From the cell containing the given text, extract its center point as [x, y] coordinate. 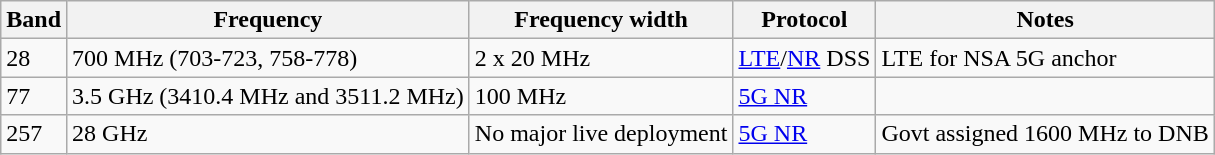
Frequency width [601, 20]
LTE for NSA 5G anchor [1045, 58]
2 x 20 MHz [601, 58]
LTE/NR DSS [804, 58]
100 MHz [601, 96]
Protocol [804, 20]
Band [34, 20]
Frequency [268, 20]
Notes [1045, 20]
28 [34, 58]
28 GHz [268, 134]
257 [34, 134]
3.5 GHz (3410.4 MHz and 3511.2 MHz) [268, 96]
700 MHz (703-723, 758-778) [268, 58]
77 [34, 96]
Govt assigned 1600 MHz to DNB [1045, 134]
No major live deployment [601, 134]
